For the text-containing cell, return its midpoint in (X, Y) coordinate format. 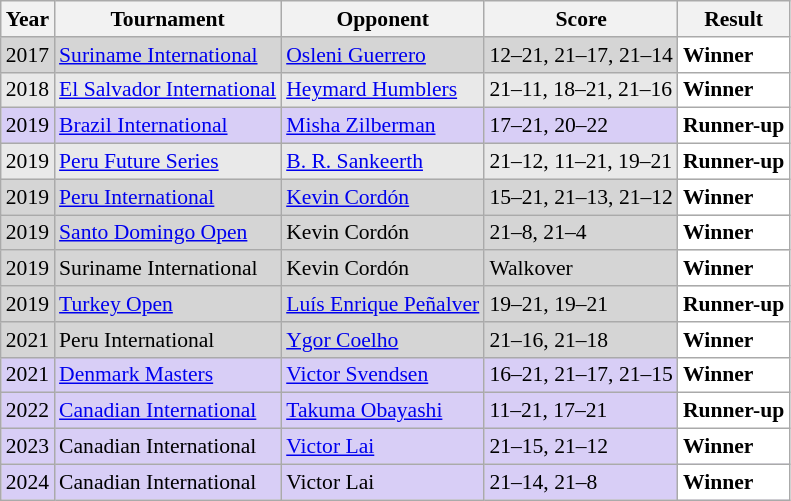
Score (581, 19)
Denmark Masters (168, 375)
21–8, 21–4 (581, 233)
Victor Svendsen (382, 375)
El Salvador International (168, 90)
19–21, 19–21 (581, 304)
Heymard Humblers (382, 90)
21–15, 21–12 (581, 447)
21–11, 18–21, 21–16 (581, 90)
Santo Domingo Open (168, 233)
Luís Enrique Peñalver (382, 304)
Misha Zilberman (382, 126)
21–12, 11–21, 19–21 (581, 162)
2022 (28, 411)
Tournament (168, 19)
Ygor Coelho (382, 340)
Peru Future Series (168, 162)
Year (28, 19)
21–16, 21–18 (581, 340)
Osleni Guerrero (382, 55)
11–21, 17–21 (581, 411)
B. R. Sankeerth (382, 162)
Takuma Obayashi (382, 411)
2023 (28, 447)
Walkover (581, 269)
12–21, 21–17, 21–14 (581, 55)
17–21, 20–22 (581, 126)
2018 (28, 90)
Brazil International (168, 126)
21–14, 21–8 (581, 482)
2024 (28, 482)
16–21, 21–17, 21–15 (581, 375)
Turkey Open (168, 304)
15–21, 21–13, 21–12 (581, 197)
2017 (28, 55)
Result (734, 19)
Opponent (382, 19)
